Return the [X, Y] coordinate for the center point of the cell that contains the specified text.  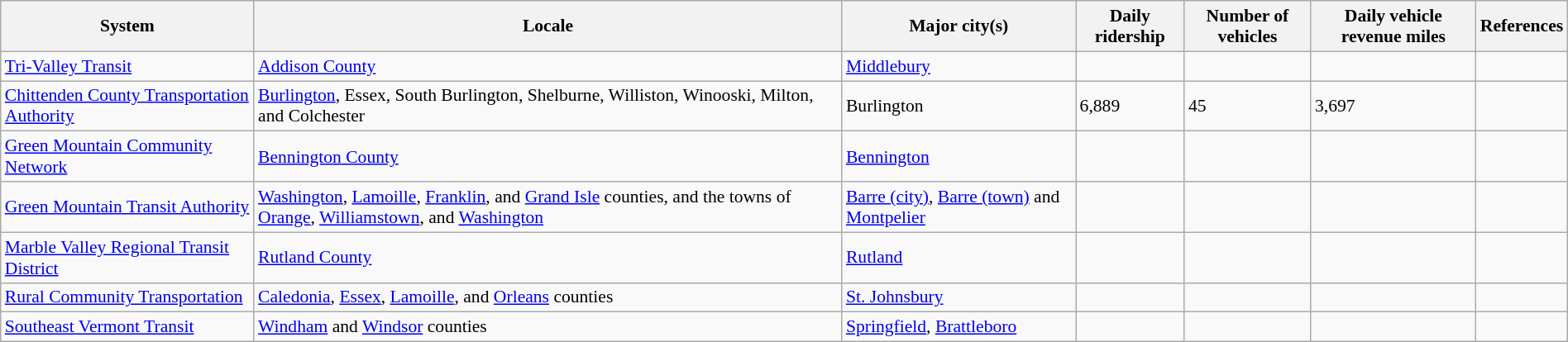
Caledonia, Essex, Lamoille, and Orleans counties [547, 297]
Rural Community Transportation [127, 297]
Addison County [547, 66]
Middlebury [959, 66]
Burlington [959, 106]
45 [1247, 106]
Daily vehicle revenue miles [1394, 26]
St. Johnsbury [959, 297]
Bennington County [547, 157]
3,697 [1394, 106]
Major city(s) [959, 26]
Green Mountain Community Network [127, 157]
System [127, 26]
Washington, Lamoille, Franklin, and Grand Isle counties, and the towns of Orange, Williamstown, and Washington [547, 207]
Marble Valley Regional Transit District [127, 258]
Springfield, Brattleboro [959, 327]
Rutland County [547, 258]
Chittenden County Transportation Authority [127, 106]
Rutland [959, 258]
References [1522, 26]
Burlington, Essex, South Burlington, Shelburne, Williston, Winooski, Milton, and Colchester [547, 106]
6,889 [1130, 106]
Barre (city), Barre (town) and Montpelier [959, 207]
Green Mountain Transit Authority [127, 207]
Bennington [959, 157]
Southeast Vermont Transit [127, 327]
Daily ridership [1130, 26]
Locale [547, 26]
Windham and Windsor counties [547, 327]
Number of vehicles [1247, 26]
Tri-Valley Transit [127, 66]
